Locate the cell with the specified text and output its [X, Y] center coordinate. 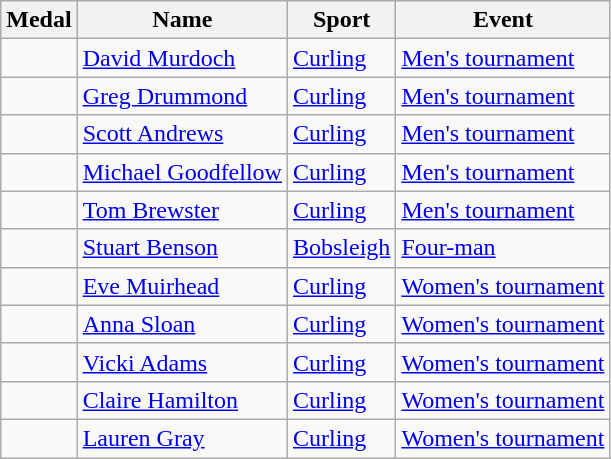
Claire Hamilton [182, 400]
Name [182, 20]
Bobsleigh [341, 248]
Anna Sloan [182, 324]
Stuart Benson [182, 248]
Vicki Adams [182, 362]
David Murdoch [182, 58]
Greg Drummond [182, 96]
Tom Brewster [182, 210]
Scott Andrews [182, 134]
Michael Goodfellow [182, 172]
Event [503, 20]
Eve Muirhead [182, 286]
Lauren Gray [182, 438]
Four-man [503, 248]
Medal [39, 20]
Sport [341, 20]
